Detect which cell encompasses the target text, then output its (X, Y) center coordinate. 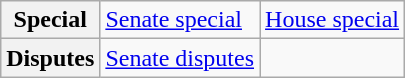
Senate special (180, 20)
Senate disputes (180, 58)
Disputes (50, 58)
Special (50, 20)
House special (332, 20)
